Scan for the cell matching the given text and deliver its (x, y) coordinate at center. 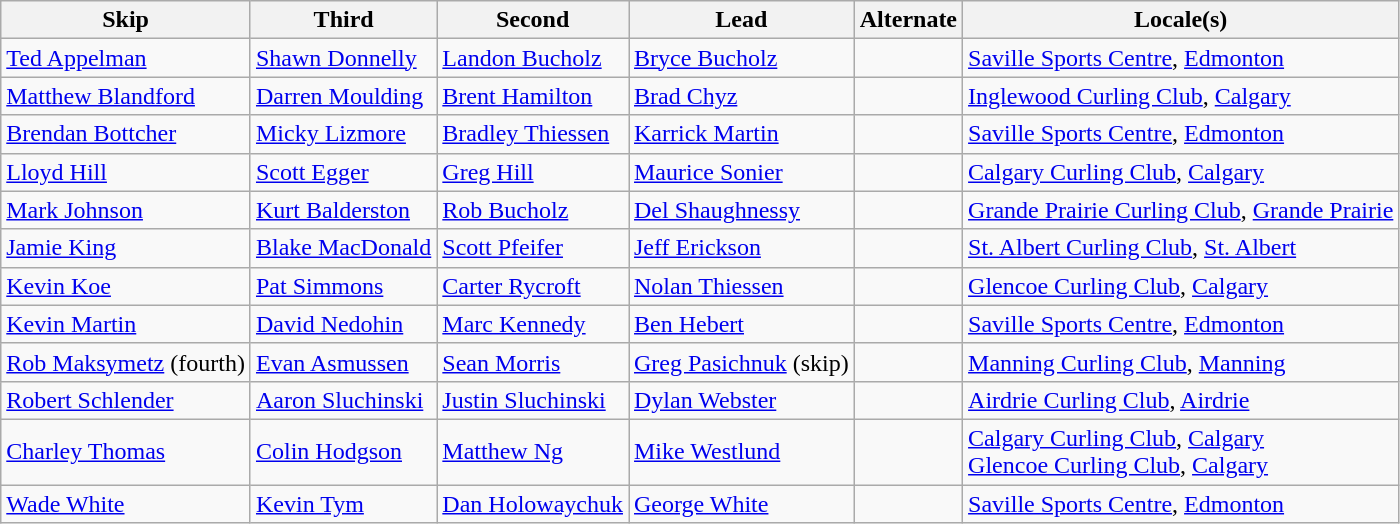
Kurt Balderston (343, 210)
Calgary Curling Club, Calgary Glencoe Curling Club, Calgary (1181, 452)
Sean Morris (533, 362)
St. Albert Curling Club, St. Albert (1181, 248)
Dylan Webster (741, 400)
Bryce Bucholz (741, 58)
Rob Maksymetz (fourth) (126, 362)
Calgary Curling Club, Calgary (1181, 172)
Darren Moulding (343, 96)
Airdrie Curling Club, Airdrie (1181, 400)
Glencoe Curling Club, Calgary (1181, 286)
Greg Hill (533, 172)
Inglewood Curling Club, Calgary (1181, 96)
Jamie King (126, 248)
Maurice Sonier (741, 172)
Marc Kennedy (533, 324)
Blake MacDonald (343, 248)
Justin Sluchinski (533, 400)
Aaron Sluchinski (343, 400)
Shawn Donnelly (343, 58)
Jeff Erickson (741, 248)
Kevin Tym (343, 503)
Scott Egger (343, 172)
Greg Pasichnuk (skip) (741, 362)
Colin Hodgson (343, 452)
Karrick Martin (741, 134)
Brent Hamilton (533, 96)
Del Shaughnessy (741, 210)
David Nedohin (343, 324)
Matthew Blandford (126, 96)
Charley Thomas (126, 452)
Ted Appelman (126, 58)
Micky Lizmore (343, 134)
Dan Holowaychuk (533, 503)
Second (533, 20)
George White (741, 503)
Carter Rycroft (533, 286)
Landon Bucholz (533, 58)
Locale(s) (1181, 20)
Rob Bucholz (533, 210)
Wade White (126, 503)
Evan Asmussen (343, 362)
Scott Pfeifer (533, 248)
Pat Simmons (343, 286)
Brad Chyz (741, 96)
Matthew Ng (533, 452)
Ben Hebert (741, 324)
Lead (741, 20)
Robert Schlender (126, 400)
Bradley Thiessen (533, 134)
Nolan Thiessen (741, 286)
Kevin Koe (126, 286)
Brendan Bottcher (126, 134)
Kevin Martin (126, 324)
Manning Curling Club, Manning (1181, 362)
Skip (126, 20)
Grande Prairie Curling Club, Grande Prairie (1181, 210)
Mark Johnson (126, 210)
Alternate (908, 20)
Lloyd Hill (126, 172)
Mike Westlund (741, 452)
Third (343, 20)
